From the cell containing the given text, extract its center point as (x, y) coordinate. 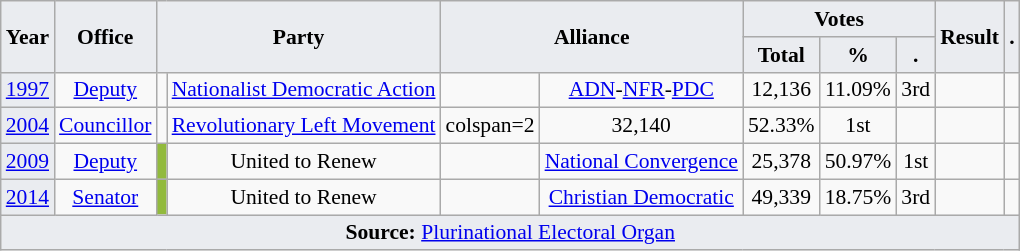
Votes (839, 19)
Senator (105, 197)
Source: Plurinational Electoral Organ (510, 233)
Total (782, 55)
50.97% (858, 162)
Office (105, 36)
2009 (28, 162)
12,136 (782, 90)
2004 (28, 126)
11.09% (858, 90)
ADN-NFR-PDC (642, 90)
Result (970, 36)
National Convergence (642, 162)
Year (28, 36)
52.33% (782, 126)
Christian Democratic (642, 197)
Revolutionary Left Movement (304, 126)
2014 (28, 197)
% (858, 55)
32,140 (642, 126)
1997 (28, 90)
Councillor (105, 126)
Party (299, 36)
49,339 (782, 197)
colspan=2 (490, 126)
Alliance (592, 36)
Nationalist Democratic Action (304, 90)
18.75% (858, 197)
25,378 (782, 162)
